Return the (X, Y) coordinate for the center point of the cell that contains the specified text.  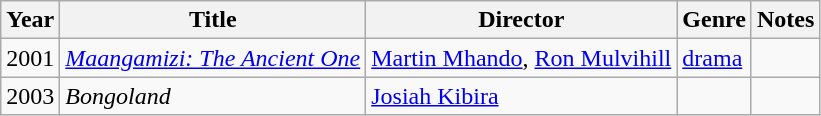
Title (213, 20)
Year (30, 20)
2003 (30, 96)
drama (714, 58)
Josiah Kibira (522, 96)
Genre (714, 20)
Martin Mhando, Ron Mulvihill (522, 58)
Bongoland (213, 96)
Notes (785, 20)
Maangamizi: The Ancient One (213, 58)
2001 (30, 58)
Director (522, 20)
